Capture the cell that displays the provided text and extract its (x, y) central coordinate. 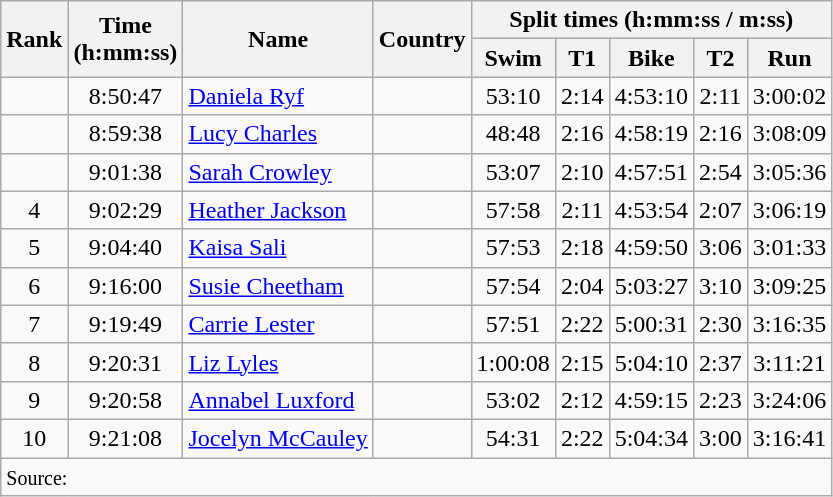
Jocelyn McCauley (278, 438)
4:53:10 (651, 96)
Rank (34, 39)
2:18 (582, 248)
Source: (416, 477)
2:12 (582, 400)
9:20:58 (126, 400)
3:16:35 (789, 324)
2:37 (721, 362)
54:31 (513, 438)
10 (34, 438)
2:04 (582, 286)
Sarah Crowley (278, 172)
8:59:38 (126, 134)
T2 (721, 58)
9:19:49 (126, 324)
9 (34, 400)
3:01:33 (789, 248)
Name (278, 39)
9:20:31 (126, 362)
3:16:41 (789, 438)
Susie Cheetham (278, 286)
2:07 (721, 210)
8:50:47 (126, 96)
8 (34, 362)
3:06:19 (789, 210)
9:01:38 (126, 172)
4:59:15 (651, 400)
2:15 (582, 362)
2:14 (582, 96)
4:59:50 (651, 248)
3:09:25 (789, 286)
T1 (582, 58)
Swim (513, 58)
Split times (h:mm:ss / m:ss) (652, 20)
Heather Jackson (278, 210)
6 (34, 286)
7 (34, 324)
Time(h:mm:ss) (126, 39)
5:04:34 (651, 438)
Lucy Charles (278, 134)
9:04:40 (126, 248)
9:02:29 (126, 210)
Run (789, 58)
3:06 (721, 248)
2:10 (582, 172)
Liz Lyles (278, 362)
Country (422, 39)
5:03:27 (651, 286)
Carrie Lester (278, 324)
53:02 (513, 400)
53:10 (513, 96)
53:07 (513, 172)
5 (34, 248)
4 (34, 210)
3:11:21 (789, 362)
48:48 (513, 134)
Kaisa Sali (278, 248)
4:58:19 (651, 134)
3:10 (721, 286)
57:51 (513, 324)
3:00 (721, 438)
57:54 (513, 286)
5:04:10 (651, 362)
2:23 (721, 400)
9:21:08 (126, 438)
3:00:02 (789, 96)
3:05:36 (789, 172)
Annabel Luxford (278, 400)
4:53:54 (651, 210)
57:58 (513, 210)
4:57:51 (651, 172)
2:30 (721, 324)
Daniela Ryf (278, 96)
5:00:31 (651, 324)
3:08:09 (789, 134)
9:16:00 (126, 286)
57:53 (513, 248)
2:54 (721, 172)
1:00:08 (513, 362)
3:24:06 (789, 400)
Bike (651, 58)
